Output the [x, y] coordinate of the center of the cell containing the given text.  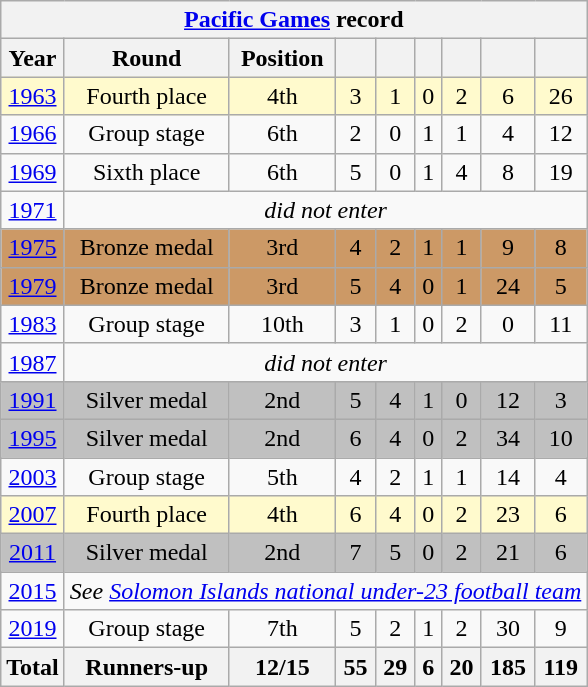
2007 [33, 515]
Sixth place [146, 172]
30 [508, 629]
7th [282, 629]
2019 [33, 629]
24 [508, 286]
1971 [33, 210]
1969 [33, 172]
2011 [33, 553]
185 [508, 667]
26 [561, 96]
Year [33, 58]
1987 [33, 362]
14 [508, 477]
1983 [33, 324]
2003 [33, 477]
Runners-up [146, 667]
10th [282, 324]
Round [146, 58]
5th [282, 477]
Position [282, 58]
Pacific Games record [294, 20]
21 [508, 553]
1963 [33, 96]
Total [33, 667]
55 [356, 667]
1995 [33, 438]
11 [561, 324]
1991 [33, 400]
34 [508, 438]
119 [561, 667]
2015 [33, 591]
10 [561, 438]
1975 [33, 248]
29 [395, 667]
23 [508, 515]
20 [461, 667]
1979 [33, 286]
7 [356, 553]
See Solomon Islands national under-23 football team [326, 591]
19 [561, 172]
1966 [33, 134]
12/15 [282, 667]
